Output the [x, y] coordinate of the center of the cell containing the given text.  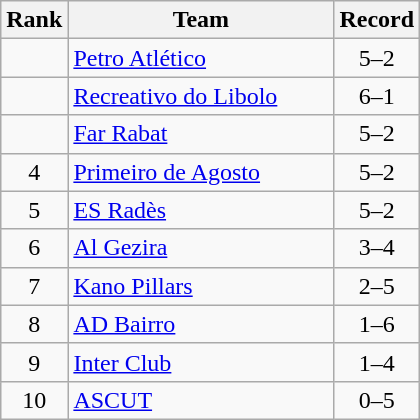
Al Gezira [201, 248]
1–6 [377, 324]
8 [34, 324]
6–1 [377, 96]
Recreativo do Libolo [201, 96]
Inter Club [201, 362]
Primeiro de Agosto [201, 172]
Far Rabat [201, 134]
Petro Atlético [201, 58]
10 [34, 400]
6 [34, 248]
0–5 [377, 400]
4 [34, 172]
ES Radès [201, 210]
3–4 [377, 248]
5 [34, 210]
1–4 [377, 362]
Record [377, 20]
Kano Pillars [201, 286]
Team [201, 20]
Rank [34, 20]
2–5 [377, 286]
AD Bairro [201, 324]
9 [34, 362]
ASCUT [201, 400]
7 [34, 286]
